Extract the (x, y) coordinate from the center of the cell holding the provided text.  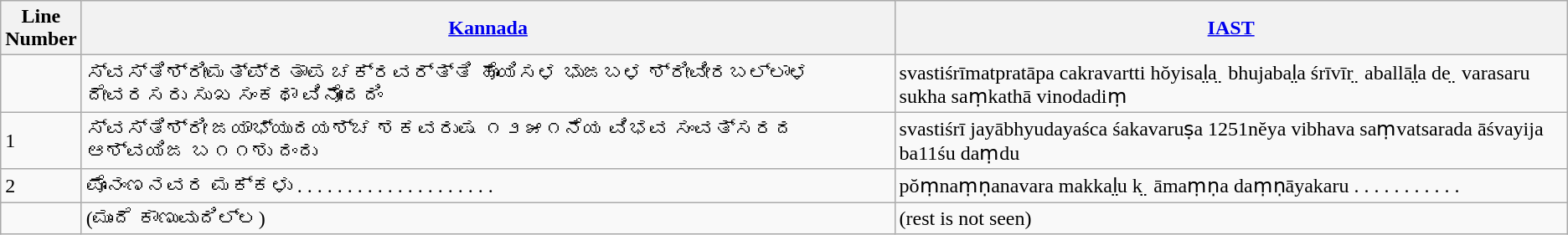
ಪೊಂನಂಣನವರ ಮಕ್ಕಳು . . . . . . . . . . . . . . . . . . . . (487, 186)
pŏṃnaṃṇanavara makkal̤u k ̤ āmaṃṇa daṃṇāyakaru . . . . . . . . . . . (1231, 186)
IAST (1231, 28)
(rest is not seen) (1231, 218)
LineNumber (41, 28)
1 (41, 140)
Kannada (487, 28)
svastiśrī jayābhyudayaśca śakavaruṣa 1251nĕya vibhava saṃvatsarada āśvayija ba11śu daṃdu (1231, 140)
(ಮುಂದೆ ಕಾಣುವುದಿಲ್ಲ) (487, 218)
ಸ್ವಸ್ತಿಶ್ರೀಮತ್ಪ್ರತಾಪ ಚಕ್ರವರ್ತ್ತಿ ಹೊಯಿಸಳ ಭುಜಬಳ ಶ್ರೀವೀರಬಲ್ಲಾಳ ದೇವರಸರು ಸುಖ ಸಂಕಥಾ ವಿನೋದದಿಂ (487, 84)
2 (41, 186)
svastiśrīmatpratāpa cakravartti hŏyisal̤a ̤ bhujabal̤a śrīvīr ̤ aballāl̤a de ̤ varasaru sukha saṃkathā vinodadiṃ (1231, 84)
ಸ್ವಸ್ತಿಶ್ರೀ ಜಯಾಭ್ಯುದಯಶ್ಚ ಶಕವರುಷ ೧೨೫೧ನೆಯ ವಿಭವ ಸಂವತ್ಸರದ ಆಶ್ವಯಿಜ ಬ೧೧ಶು ದಂದು (487, 140)
